Capture the cell that displays the provided text and extract its (X, Y) central coordinate. 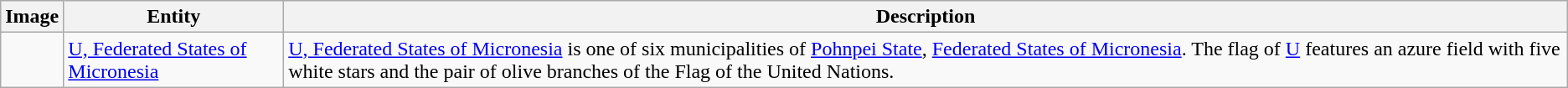
Image (32, 17)
U, Federated States of Micronesia (174, 60)
Description (926, 17)
Entity (174, 17)
